Extract the (X, Y) coordinate from the center of the cell holding the provided text.  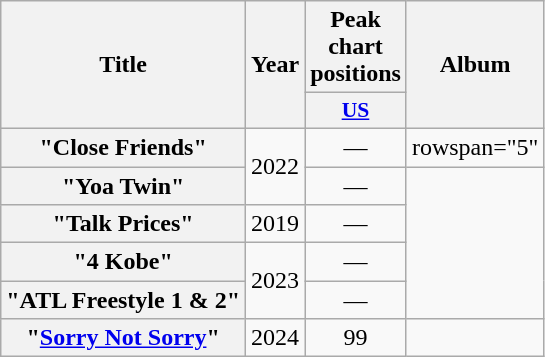
"Yoa Twin" (124, 185)
2019 (276, 224)
"ATL Freestyle 1 & 2" (124, 300)
2023 (276, 281)
2022 (276, 166)
Album (475, 65)
"4 Kobe" (124, 262)
"Sorry Not Sorry" (124, 338)
Year (276, 65)
99 (356, 338)
"Talk Prices" (124, 224)
US (356, 111)
"Close Friends" (124, 147)
rowspan="5" (475, 147)
Title (124, 65)
Peak chart positions (356, 47)
2024 (276, 338)
